Scan for the cell matching the given text and deliver its [X, Y] coordinate at center. 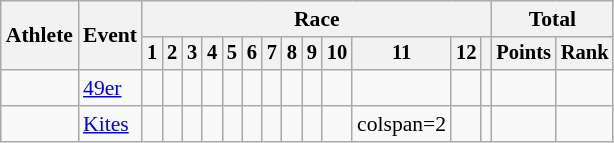
Race [316, 19]
Total [552, 19]
9 [312, 54]
4 [212, 54]
7 [272, 54]
1 [152, 54]
11 [402, 54]
Athlete [40, 36]
3 [192, 54]
colspan=2 [402, 124]
6 [252, 54]
Kites [110, 124]
Event [110, 36]
Rank [585, 54]
5 [232, 54]
12 [466, 54]
8 [292, 54]
Points [523, 54]
2 [172, 54]
10 [337, 54]
49er [110, 88]
